Provide the (x, y) coordinate of the cell's center where the given text is located.  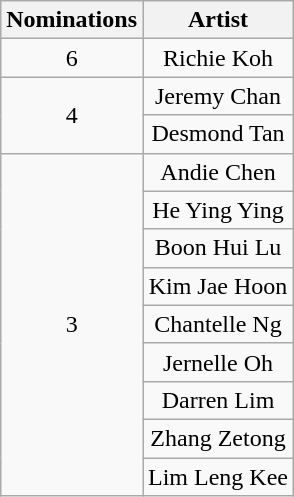
Jeremy Chan (218, 96)
6 (72, 58)
Zhang Zetong (218, 438)
Chantelle Ng (218, 324)
Nominations (72, 20)
Kim Jae Hoon (218, 286)
Desmond Tan (218, 134)
Boon Hui Lu (218, 248)
Richie Koh (218, 58)
Artist (218, 20)
Lim Leng Kee (218, 477)
Jernelle Oh (218, 362)
Andie Chen (218, 172)
4 (72, 115)
He Ying Ying (218, 210)
3 (72, 324)
Darren Lim (218, 400)
